Pinpoint the cell where the given text exists, returning its [x, y] midpoint coordinate. 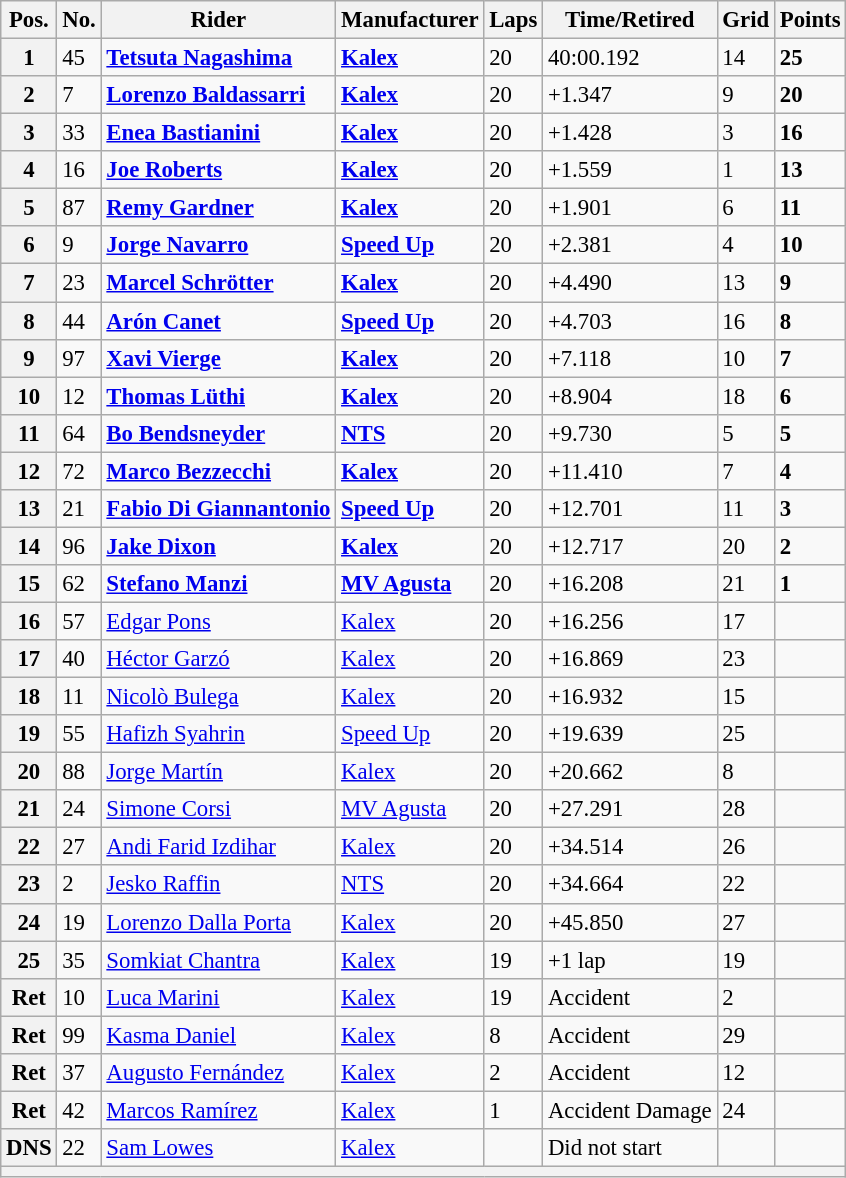
+12.717 [630, 546]
57 [79, 621]
44 [79, 321]
+16.256 [630, 621]
64 [79, 433]
Marco Bezzecchi [218, 471]
Remy Gardner [218, 208]
+1.901 [630, 208]
Pos. [29, 20]
Hafizh Syahrin [218, 734]
Time/Retired [630, 20]
35 [79, 960]
+19.639 [630, 734]
42 [79, 1110]
40 [79, 659]
+8.904 [630, 396]
99 [79, 1035]
Fabio Di Giannantonio [218, 509]
+16.208 [630, 584]
97 [79, 358]
45 [79, 58]
DNS [29, 1148]
+1 lap [630, 960]
72 [79, 471]
26 [746, 847]
Jesko Raffin [218, 885]
Joe Roberts [218, 170]
62 [79, 584]
+1.428 [630, 133]
Grid [746, 20]
37 [79, 1073]
+27.291 [630, 809]
Jorge Martín [218, 772]
+34.664 [630, 885]
29 [746, 1035]
+4.490 [630, 283]
+34.514 [630, 847]
Stefano Manzi [218, 584]
Lorenzo Dalla Porta [218, 922]
Tetsuta Nagashima [218, 58]
Bo Bendsneyder [218, 433]
Accident Damage [630, 1110]
+16.932 [630, 697]
Andi Farid Izdihar [218, 847]
Jake Dixon [218, 546]
+12.701 [630, 509]
+2.381 [630, 245]
Laps [514, 20]
Sam Lowes [218, 1148]
Luca Marini [218, 997]
Augusto Fernández [218, 1073]
Arón Canet [218, 321]
Somkiat Chantra [218, 960]
+9.730 [630, 433]
+1.559 [630, 170]
Points [810, 20]
+1.347 [630, 95]
Manufacturer [410, 20]
96 [79, 546]
Héctor Garzó [218, 659]
40:00.192 [630, 58]
Xavi Vierge [218, 358]
+7.118 [630, 358]
Thomas Lüthi [218, 396]
+45.850 [630, 922]
Simone Corsi [218, 809]
28 [746, 809]
Lorenzo Baldassarri [218, 95]
Kasma Daniel [218, 1035]
88 [79, 772]
+20.662 [630, 772]
Marcel Schrötter [218, 283]
Enea Bastianini [218, 133]
+11.410 [630, 471]
+4.703 [630, 321]
Edgar Pons [218, 621]
+16.869 [630, 659]
No. [79, 20]
Nicolò Bulega [218, 697]
Jorge Navarro [218, 245]
55 [79, 734]
Marcos Ramírez [218, 1110]
33 [79, 133]
Rider [218, 20]
Did not start [630, 1148]
87 [79, 208]
